Pinpoint the cell where the given text exists, returning its [X, Y] midpoint coordinate. 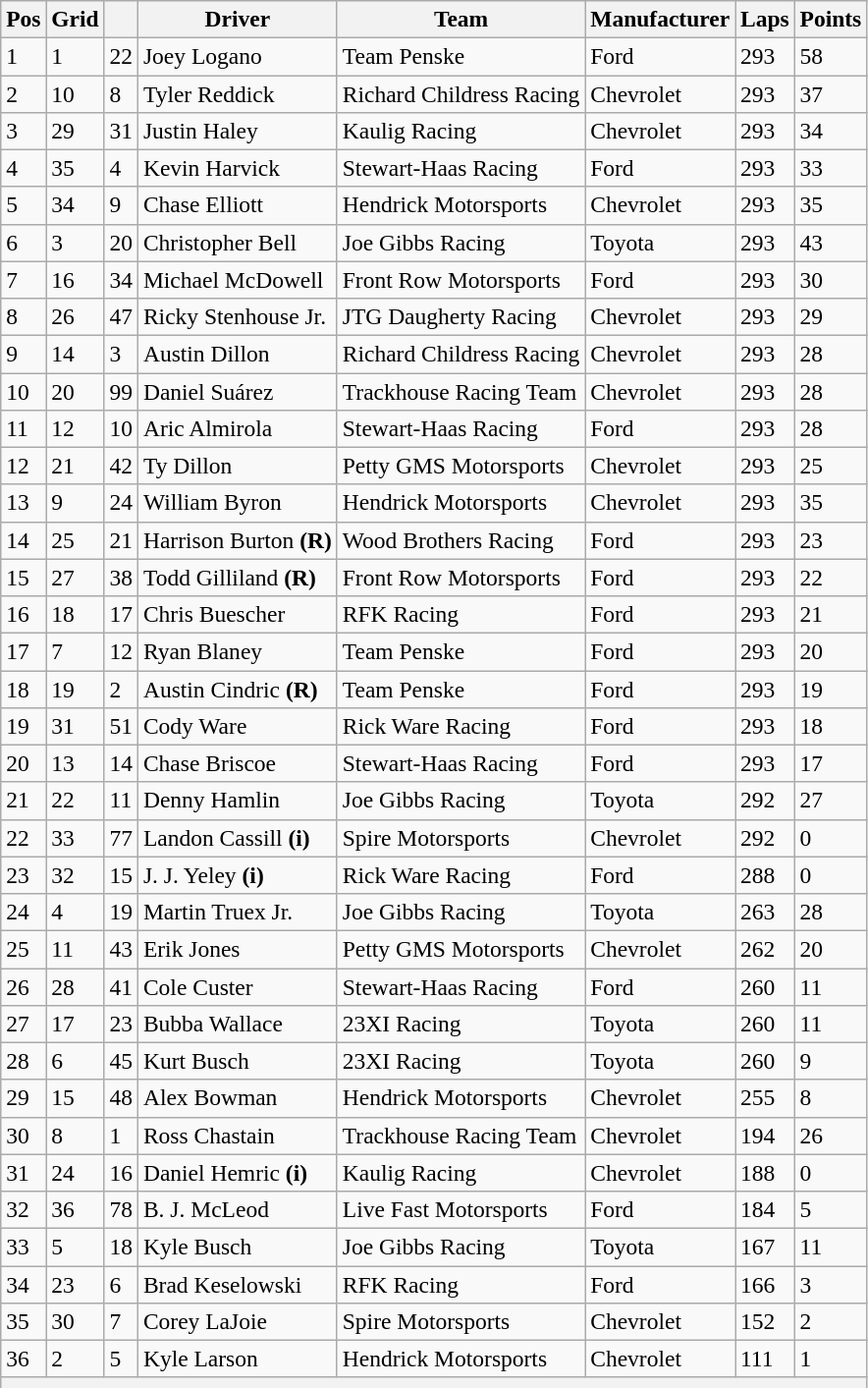
Landon Cassill (i) [238, 838]
Kyle Larson [238, 1359]
B. J. McLeod [238, 1209]
51 [121, 726]
Brad Keselowski [238, 1284]
Grid [75, 19]
184 [766, 1209]
Pos [24, 19]
Christopher Bell [238, 243]
Ross Chastain [238, 1136]
99 [121, 391]
288 [766, 875]
Kurt Busch [238, 1061]
37 [831, 93]
J. J. Yeley (i) [238, 875]
Wood Brothers Racing [461, 540]
42 [121, 466]
166 [766, 1284]
Martin Truex Jr. [238, 912]
77 [121, 838]
Manufacturer [660, 19]
Alex Bowman [238, 1098]
Joey Logano [238, 56]
Chase Briscoe [238, 763]
Chase Elliott [238, 205]
Erik Jones [238, 949]
48 [121, 1098]
Aric Almirola [238, 428]
263 [766, 912]
Driver [238, 19]
JTG Daugherty Racing [461, 316]
262 [766, 949]
Points [831, 19]
194 [766, 1136]
Michael McDowell [238, 280]
Ricky Stenhouse Jr. [238, 316]
188 [766, 1173]
255 [766, 1098]
Denny Hamlin [238, 801]
47 [121, 316]
Chris Buescher [238, 614]
Austin Cindric (R) [238, 689]
Team [461, 19]
Bubba Wallace [238, 1024]
45 [121, 1061]
41 [121, 986]
Justin Haley [238, 131]
167 [766, 1247]
Daniel Hemric (i) [238, 1173]
Tyler Reddick [238, 93]
Austin Dillon [238, 354]
Laps [766, 19]
78 [121, 1209]
Ty Dillon [238, 466]
William Byron [238, 503]
Kyle Busch [238, 1247]
Todd Gilliland (R) [238, 578]
111 [766, 1359]
Ryan Blaney [238, 651]
38 [121, 578]
Daniel Suárez [238, 391]
Cody Ware [238, 726]
58 [831, 56]
152 [766, 1321]
Harrison Burton (R) [238, 540]
Cole Custer [238, 986]
Kevin Harvick [238, 168]
Corey LaJoie [238, 1321]
Live Fast Motorsports [461, 1209]
